Determine the (X, Y) coordinate at the center of the cell enclosing the given text.  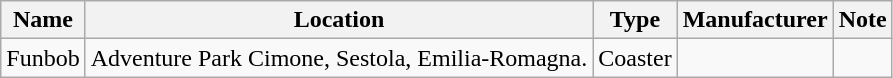
Manufacturer (755, 20)
Note (862, 20)
Coaster (635, 58)
Adventure Park Cimone, Sestola, Emilia-Romagna. (339, 58)
Type (635, 20)
Name (43, 20)
Funbob (43, 58)
Location (339, 20)
